Locate the cell with the specified text and output its (x, y) center coordinate. 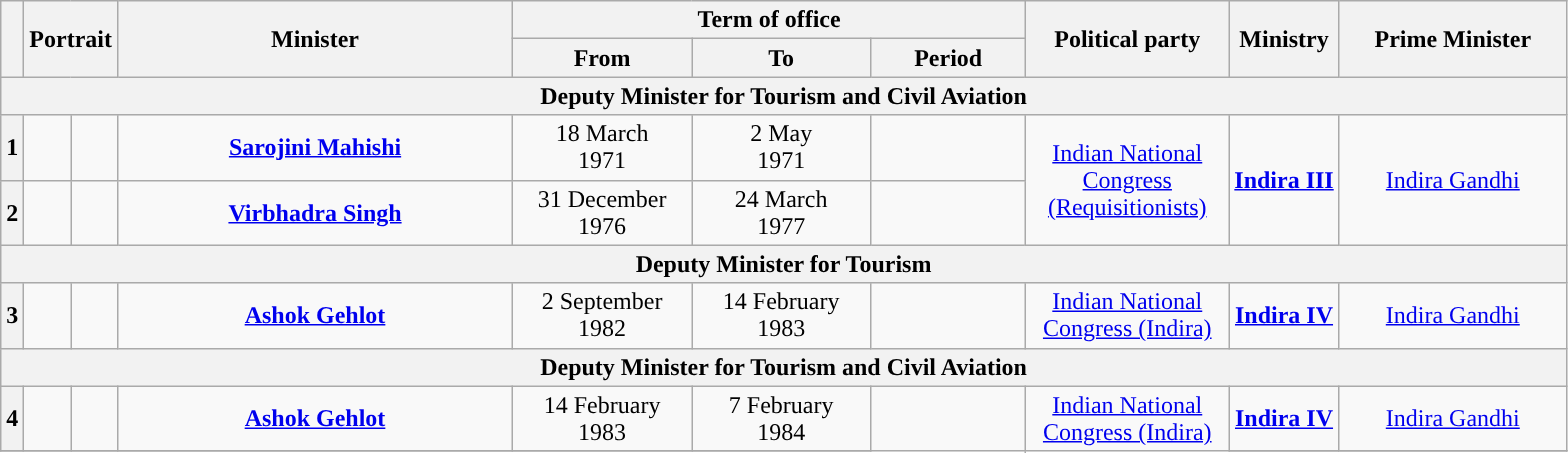
From (602, 58)
Virbhadra Singh (314, 212)
2 (12, 212)
24 March1977 (782, 212)
Indian National Congress (Requisitionists) (1128, 180)
1 (12, 148)
Deputy Minister for Tourism (784, 264)
2 September1982 (602, 316)
4 (12, 418)
Sarojini Mahishi (314, 148)
To (782, 58)
Ministry (1284, 39)
3 (12, 316)
7 February1984 (782, 418)
18 March1971 (602, 148)
31 December1976 (602, 212)
Term of office (770, 20)
2 May1971 (782, 148)
Political party (1128, 39)
Minister (314, 39)
Indira III (1284, 180)
Prime Minister (1452, 39)
Period (948, 58)
Portrait (71, 39)
